Search for the cell housing the specified text and yield its [X, Y] center coordinate. 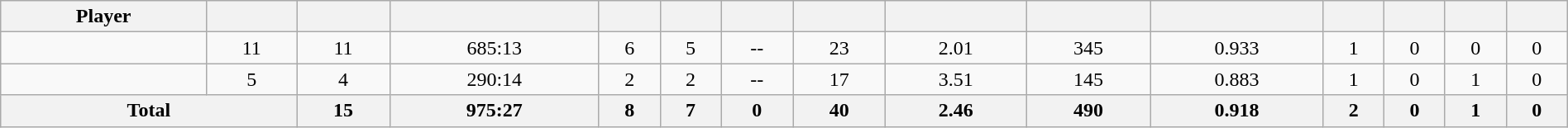
2.01 [956, 48]
15 [343, 111]
290:14 [495, 79]
345 [1088, 48]
490 [1088, 111]
685:13 [495, 48]
7 [691, 111]
40 [839, 111]
8 [629, 111]
3.51 [956, 79]
145 [1088, 79]
17 [839, 79]
0.918 [1236, 111]
23 [839, 48]
975:27 [495, 111]
2.46 [956, 111]
Player [104, 17]
4 [343, 79]
0.933 [1236, 48]
6 [629, 48]
0.883 [1236, 79]
Total [149, 111]
